Return (X, Y) of the center of cell containing provided text 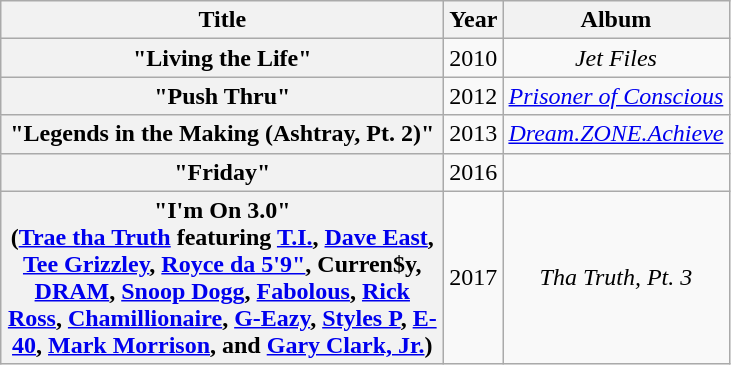
"Push Thru" (222, 96)
Tha Truth, Pt. 3 (616, 278)
"Living the Life" (222, 58)
"Legends in the Making (Ashtray, Pt. 2)" (222, 134)
Title (222, 20)
2017 (474, 278)
2012 (474, 96)
2010 (474, 58)
Prisoner of Conscious (616, 96)
2013 (474, 134)
Jet Files (616, 58)
Album (616, 20)
2016 (474, 172)
Year (474, 20)
Dream.ZONE.Achieve (616, 134)
"Friday" (222, 172)
